Output the [X, Y] coordinate of the center of the cell containing the given text.  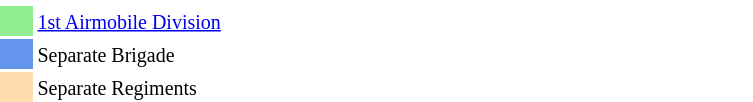
1st Airmobile Division [394, 21]
Separate Brigade [394, 54]
Separate Regiments [394, 87]
